Return the (x, y) coordinate for the center point of the cell that contains the specified text.  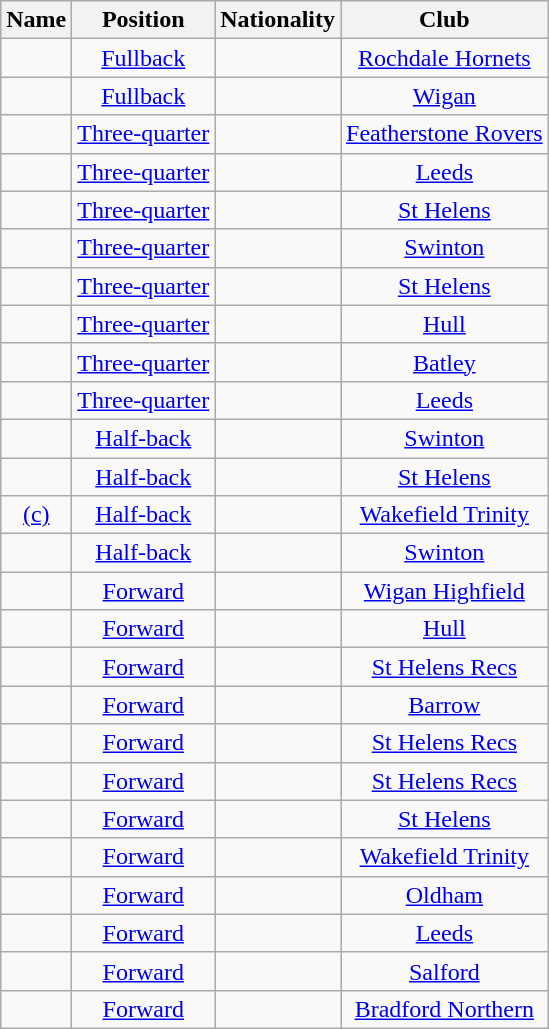
Wigan (444, 96)
Club (444, 20)
Salford (444, 971)
Rochdale Hornets (444, 58)
Oldham (444, 895)
Nationality (278, 20)
Bradford Northern (444, 1009)
Batley (444, 362)
Barrow (444, 705)
Featherstone Rovers (444, 134)
Wigan Highfield (444, 591)
Position (144, 20)
Name (36, 20)
(c) (36, 515)
